Provide the (x, y) coordinate of the cell's center where the given text is located.  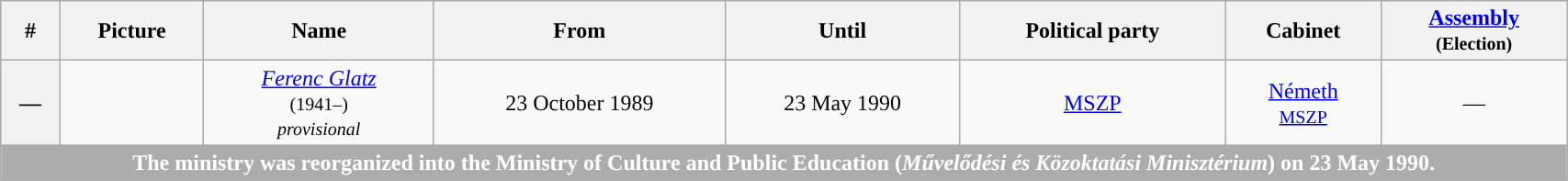
Cabinet (1303, 31)
Assembly(Election) (1474, 31)
Ferenc Glatz(1941–)provisional (319, 103)
NémethMSZP (1303, 103)
Until (842, 31)
From (579, 31)
Political party (1093, 31)
The ministry was reorganized into the Ministry of Culture and Public Education (Művelődési és Közoktatási Minisztérium) on 23 May 1990. (784, 163)
23 May 1990 (842, 103)
MSZP (1093, 103)
Picture (132, 31)
Name (319, 31)
23 October 1989 (579, 103)
# (30, 31)
